Find where the given text appears and provide that cell's center as (X, Y) coordinate. 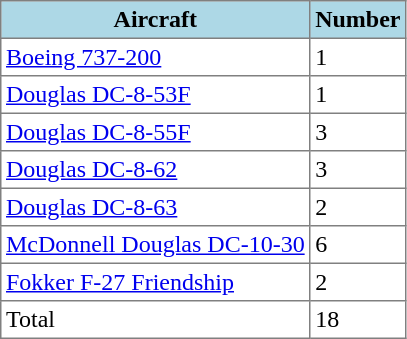
McDonnell Douglas DC-10-30 (156, 245)
Total (156, 320)
Douglas DC-8-55F (156, 132)
18 (358, 320)
Douglas DC-8-63 (156, 207)
Aircraft (156, 20)
Number (358, 20)
Boeing 737-200 (156, 57)
Fokker F-27 Friendship (156, 282)
Douglas DC-8-62 (156, 170)
6 (358, 245)
Douglas DC-8-53F (156, 95)
